Capture the cell that displays the provided text and extract its (x, y) central coordinate. 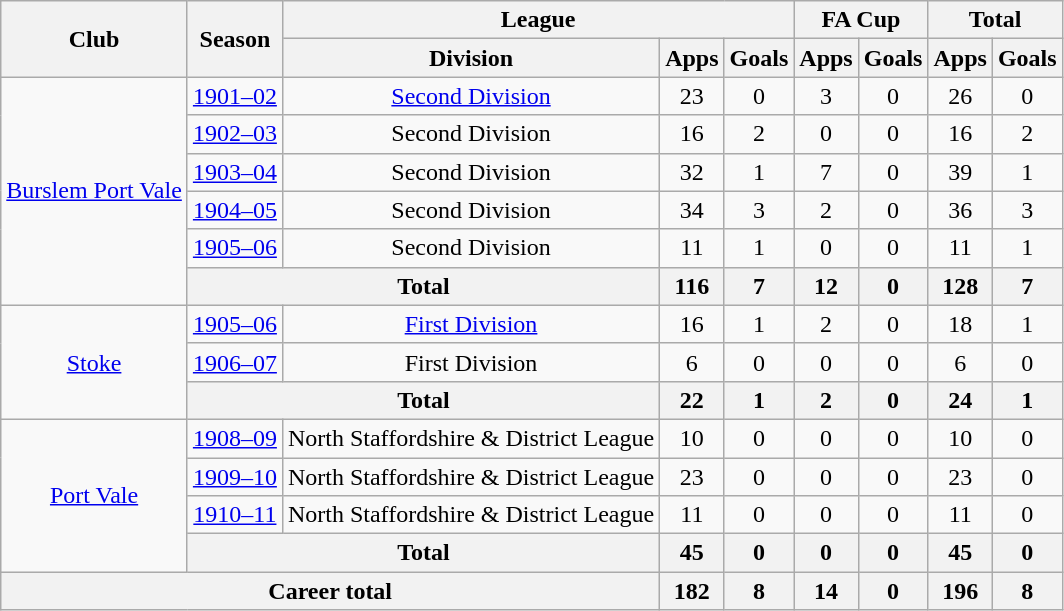
Burslem Port Vale (94, 191)
34 (692, 210)
Club (94, 39)
18 (960, 324)
1904–05 (234, 210)
22 (692, 400)
24 (960, 400)
1909–10 (234, 477)
1910–11 (234, 515)
12 (826, 286)
128 (960, 286)
36 (960, 210)
39 (960, 172)
196 (960, 591)
1908–09 (234, 438)
32 (692, 172)
FA Cup (861, 20)
League (538, 20)
1901–02 (234, 96)
Division (470, 58)
182 (692, 591)
1906–07 (234, 362)
1903–04 (234, 172)
Season (234, 39)
Career total (330, 591)
Stoke (94, 362)
14 (826, 591)
116 (692, 286)
26 (960, 96)
1902–03 (234, 134)
Port Vale (94, 495)
